Output the [X, Y] coordinate of the center of the cell containing the given text.  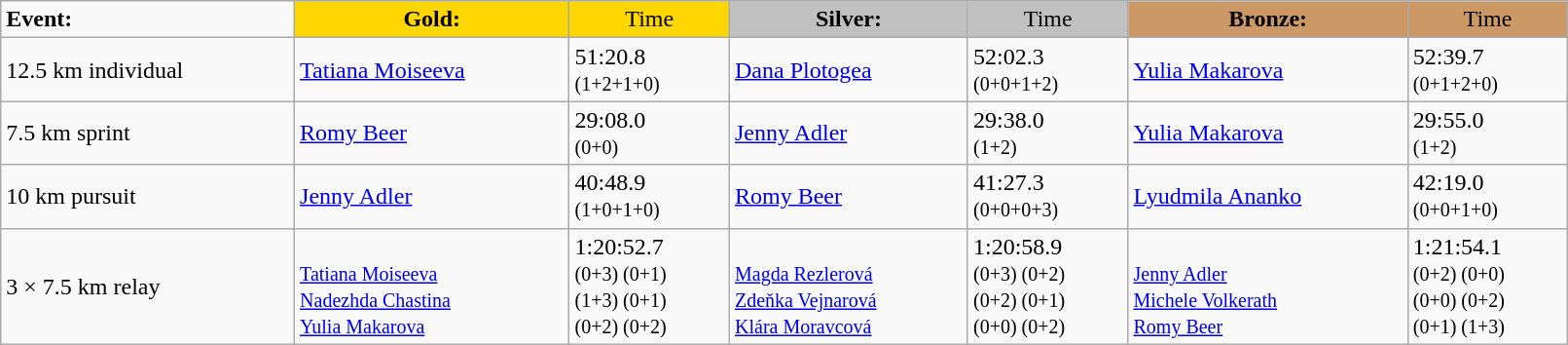
40:48.9(1+0+1+0) [650, 197]
Tatiana Moiseeva [432, 70]
Gold: [432, 19]
29:55.0(1+2) [1487, 133]
Tatiana MoiseevaNadezhda ChastinaYulia Makarova [432, 287]
1:20:58.9(0+3) (0+2)(0+2) (0+1)(0+0) (0+2) [1047, 287]
51:20.8(1+2+1+0) [650, 70]
Dana Plotogea [849, 70]
41:27.3(0+0+0+3) [1047, 197]
3 × 7.5 km relay [148, 287]
29:08.0(0+0) [650, 133]
Lyudmila Ananko [1267, 197]
Silver: [849, 19]
42:19.0(0+0+1+0) [1487, 197]
Event: [148, 19]
7.5 km sprint [148, 133]
12.5 km individual [148, 70]
29:38.0(1+2) [1047, 133]
52:39.7(0+1+2+0) [1487, 70]
10 km pursuit [148, 197]
Bronze: [1267, 19]
1:21:54.1(0+2) (0+0)(0+0) (0+2)(0+1) (1+3) [1487, 287]
Jenny AdlerMichele VolkerathRomy Beer [1267, 287]
Magda RezlerováZdeňka VejnarováKlára Moravcová [849, 287]
1:20:52.7(0+3) (0+1)(1+3) (0+1)(0+2) (0+2) [650, 287]
52:02.3(0+0+1+2) [1047, 70]
